Return [x, y] of the center of cell containing provided text 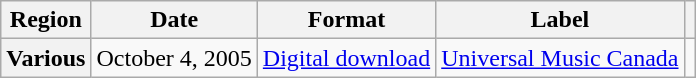
Label [560, 20]
October 4, 2005 [174, 58]
Date [174, 20]
Various [46, 58]
Region [46, 20]
Universal Music Canada [560, 58]
Digital download [346, 58]
Format [346, 20]
